Extract the (X, Y) coordinate from the center of the cell holding the provided text.  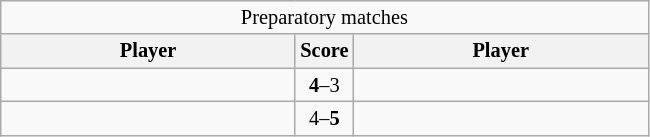
Preparatory matches (324, 17)
Score (324, 51)
4–5 (324, 118)
4–3 (324, 85)
